Extract the (x, y) coordinate from the center of the cell holding the provided text.  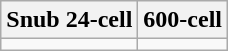
Snub 24-cell (70, 20)
600-cell (183, 20)
